Find where the given text appears and provide that cell's center as [X, Y] coordinate. 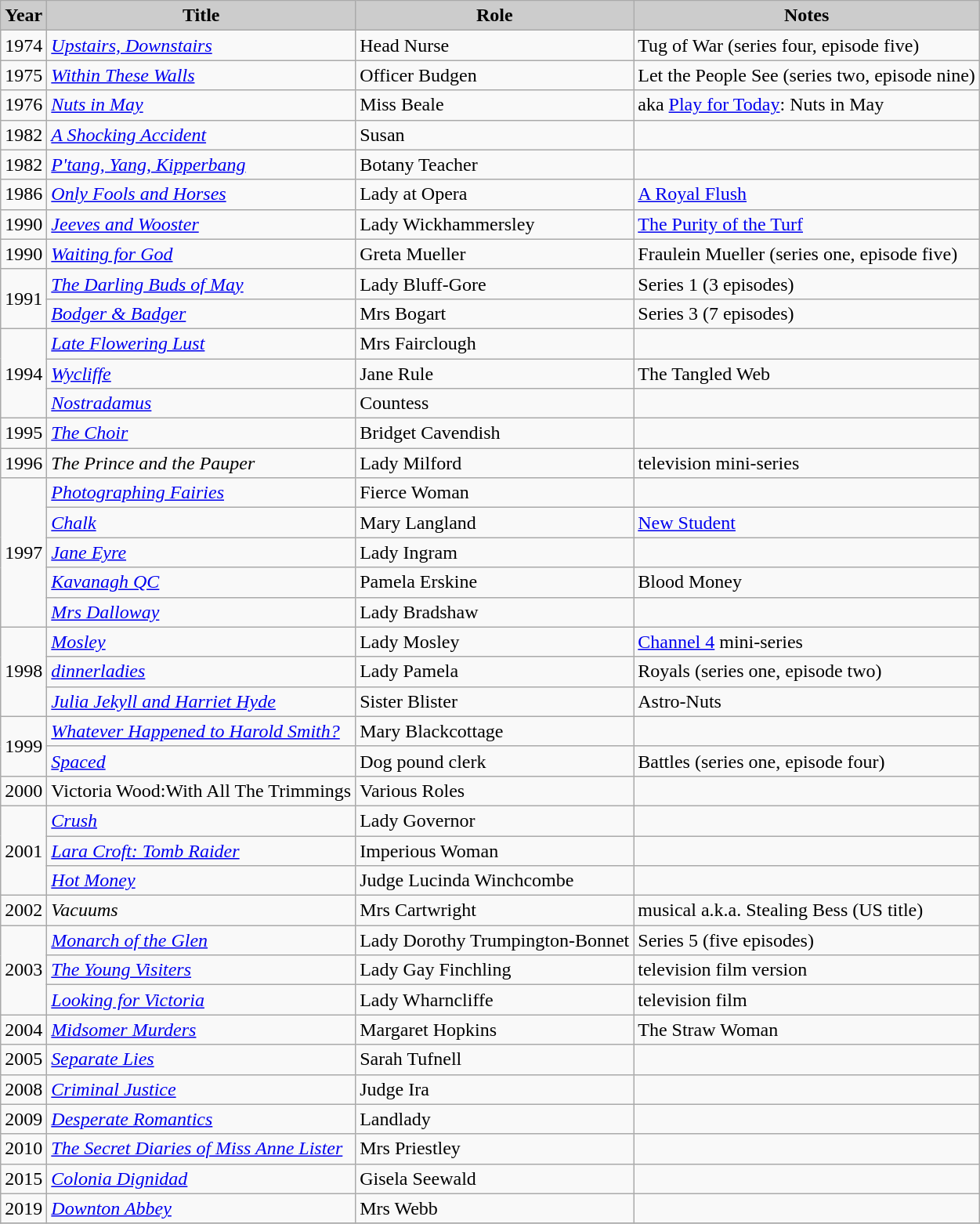
2019 [24, 1208]
2008 [24, 1089]
Judge Ira [495, 1089]
2000 [24, 791]
2004 [24, 1030]
Whatever Happened to Harold Smith? [201, 731]
1991 [24, 299]
Lady Pamela [495, 672]
Fierce Woman [495, 493]
Hot Money [201, 881]
Mrs Dalloway [201, 612]
Julia Jekyll and Harriet Hyde [201, 701]
The Prince and the Pauper [201, 463]
Bodger & Badger [201, 313]
The Young Visiters [201, 970]
Midsomer Murders [201, 1030]
Blood Money [807, 582]
Lady Gay Finchling [495, 970]
Botany Teacher [495, 165]
P'tang, Yang, Kipperbang [201, 165]
Monarch of the Glen [201, 940]
Lady Bradshaw [495, 612]
1974 [24, 45]
Pamela Erskine [495, 582]
Sarah Tufnell [495, 1059]
Vacuums [201, 911]
2002 [24, 911]
Sister Blister [495, 701]
Victoria Wood:With All The Trimmings [201, 791]
Kavanagh QC [201, 582]
Lady Governor [495, 820]
Judge Lucinda Winchcombe [495, 881]
Officer Budgen [495, 75]
Upstairs, Downstairs [201, 45]
Wycliffe [201, 374]
Greta Mueller [495, 254]
A Royal Flush [807, 194]
Colonia Dignidad [201, 1179]
1976 [24, 105]
Bridget Cavendish [495, 433]
A Shocking Accident [201, 135]
New Student [807, 523]
Looking for Victoria [201, 1000]
Photographing Fairies [201, 493]
1986 [24, 194]
The Straw Woman [807, 1030]
dinnerladies [201, 672]
Susan [495, 135]
Year [24, 16]
Jane Eyre [201, 552]
Jane Rule [495, 374]
Lady Ingram [495, 552]
Nostradamus [201, 404]
Fraulein Mueller (series one, episode five) [807, 254]
Mrs Cartwright [495, 911]
Channel 4 mini-series [807, 642]
The Purity of the Turf [807, 224]
Criminal Justice [201, 1089]
Miss Beale [495, 105]
Mrs Priestley [495, 1149]
Within These Walls [201, 75]
2009 [24, 1119]
1999 [24, 746]
Royals (series one, episode two) [807, 672]
Battles (series one, episode four) [807, 761]
Head Nurse [495, 45]
Lara Croft: Tomb Raider [201, 850]
2001 [24, 850]
Notes [807, 16]
Lady Wickhammersley [495, 224]
Lady Milford [495, 463]
musical a.k.a. Stealing Bess (US title) [807, 911]
aka Play for Today: Nuts in May [807, 105]
Lady Mosley [495, 642]
television film version [807, 970]
television film [807, 1000]
1995 [24, 433]
The Choir [201, 433]
Mrs Bogart [495, 313]
Title [201, 16]
2005 [24, 1059]
Various Roles [495, 791]
Late Flowering Lust [201, 343]
Spaced [201, 761]
television mini-series [807, 463]
Mrs Webb [495, 1208]
Astro-Nuts [807, 701]
Imperious Woman [495, 850]
Mary Langland [495, 523]
Countess [495, 404]
Desperate Romantics [201, 1119]
Lady Dorothy Trumpington-Bonnet [495, 940]
Separate Lies [201, 1059]
Jeeves and Wooster [201, 224]
1975 [24, 75]
Mosley [201, 642]
Waiting for God [201, 254]
Series 5 (five episodes) [807, 940]
The Secret Diaries of Miss Anne Lister [201, 1149]
Crush [201, 820]
Series 1 (3 episodes) [807, 284]
The Darling Buds of May [201, 284]
Gisela Seewald [495, 1179]
The Tangled Web [807, 374]
Lady Wharncliffe [495, 1000]
1998 [24, 672]
2010 [24, 1149]
Chalk [201, 523]
Mary Blackcottage [495, 731]
Role [495, 16]
Mrs Fairclough [495, 343]
2003 [24, 970]
Nuts in May [201, 105]
Tug of War (series four, episode five) [807, 45]
1997 [24, 552]
Downton Abbey [201, 1208]
1994 [24, 373]
1996 [24, 463]
Lady at Opera [495, 194]
Series 3 (7 episodes) [807, 313]
Let the People See (series two, episode nine) [807, 75]
Landlady [495, 1119]
Margaret Hopkins [495, 1030]
Dog pound clerk [495, 761]
2015 [24, 1179]
Lady Bluff-Gore [495, 284]
Only Fools and Horses [201, 194]
